Locate the cell with the specified text and output its [x, y] center coordinate. 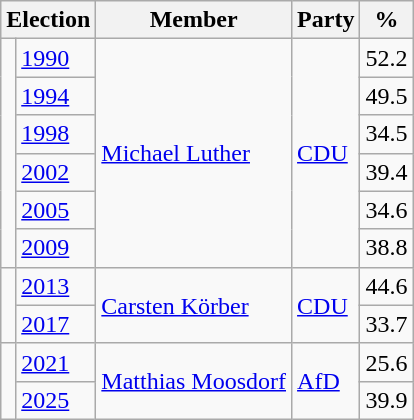
2013 [56, 286]
Michael Luther [194, 153]
38.8 [386, 248]
Member [194, 20]
34.6 [386, 210]
33.7 [386, 324]
52.2 [386, 58]
Party [326, 20]
AfD [326, 381]
1994 [56, 96]
2025 [56, 400]
Carsten Körber [194, 305]
34.5 [386, 134]
39.4 [386, 172]
2017 [56, 324]
1998 [56, 134]
49.5 [386, 96]
25.6 [386, 362]
39.9 [386, 400]
2002 [56, 172]
1990 [56, 58]
Election [48, 20]
44.6 [386, 286]
2005 [56, 210]
Matthias Moosdorf [194, 381]
2021 [56, 362]
% [386, 20]
2009 [56, 248]
